Return the (X, Y) coordinate for the center point of the cell that contains the specified text.  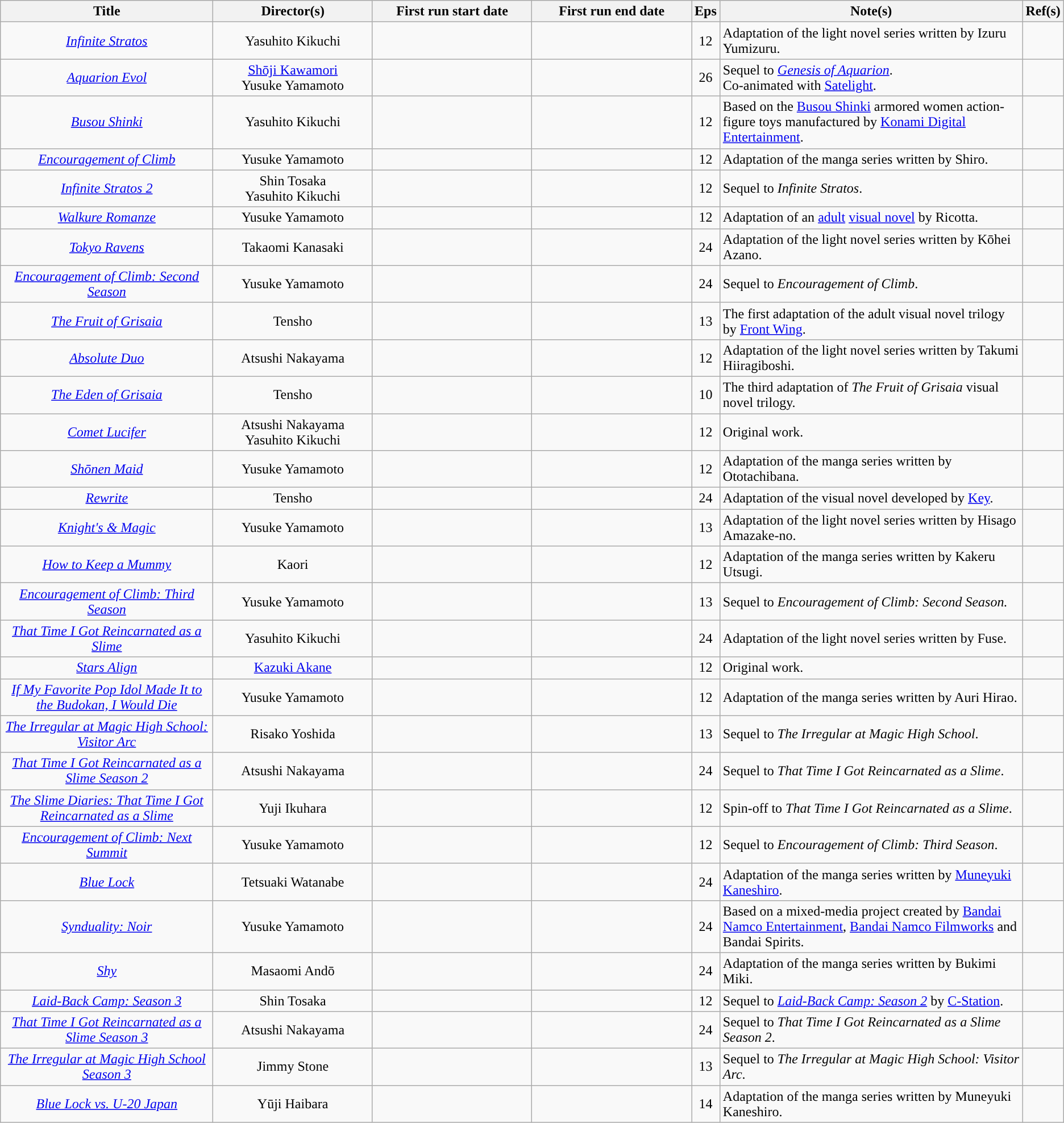
Adaptation of the manga series written by Ototachibana. (871, 469)
The Irregular at Magic High School: Visitor Arc (107, 734)
Sequel to That Time I Got Reincarnated as a Slime. (871, 771)
Adaptation of the manga series written by Auri Hirao. (871, 697)
Encouragement of Climb: Next Summit (107, 845)
Based on the Busou Shinki armored women action-figure toys manufactured by Konami Digital Entertainment. (871, 122)
Sequel to Encouragement of Climb: Third Season. (871, 845)
Title (107, 11)
Adaptation of the manga series written by Shiro. (871, 159)
Infinite Stratos (107, 41)
The first adaptation of the adult visual novel trilogy by Front Wing. (871, 321)
The Fruit of Grisaia (107, 321)
Shōji Kawamori Yusuke Yamamoto (293, 77)
If My Favorite Pop Idol Made It to the Budokan, I Would Die (107, 697)
Jimmy Stone (293, 1067)
Comet Lucifer (107, 432)
Adaptation of the manga series written by Kakeru Utsugi. (871, 565)
Sequel to That Time I Got Reincarnated as a Slime Season 2. (871, 1030)
Blue Lock vs. U-20 Japan (107, 1104)
Aquarion Evol (107, 77)
Adaptation of the manga series written by Bukimi Miki. (871, 971)
Adaptation of the light novel series written by Izuru Yumizuru. (871, 41)
Masaomi Andō (293, 971)
The Irregular at Magic High School Season 3 (107, 1067)
Sequel to Genesis of Aquarion. Co-animated with Satelight. (871, 77)
Synduality: Noir (107, 926)
Stars Align (107, 668)
Adaptation of the light novel series written by Takumi Hiiragiboshi. (871, 358)
Sequel to The Irregular at Magic High School. (871, 734)
Adaptation of the light novel series written by Hisago Amazake-no. (871, 527)
The Eden of Grisaia (107, 394)
The Slime Diaries: That Time I Got Reincarnated as a Slime (107, 808)
Risako Yoshida (293, 734)
First run end date (612, 11)
Takaomi Kanasaki (293, 247)
Sequel to Encouragement of Climb. (871, 284)
Rewrite (107, 498)
Sequel to Encouragement of Climb: Second Season. (871, 601)
Yuji Ikuhara (293, 808)
Shy (107, 971)
That Time I Got Reincarnated as a Slime Season 3 (107, 1030)
Infinite Stratos 2 (107, 189)
Spin-off to That Time I Got Reincarnated as a Slime. (871, 808)
Adaptation of an adult visual novel by Ricotta. (871, 218)
Encouragement of Climb (107, 159)
Note(s) (871, 11)
That Time I Got Reincarnated as a Slime (107, 639)
Encouragement of Climb: Third Season (107, 601)
Walkure Romanze (107, 218)
Tokyo Ravens (107, 247)
First run start date (452, 11)
Adaptation of the light novel series written by Kōhei Azano. (871, 247)
14 (706, 1104)
Based on a mixed-media project created by Bandai Namco Entertainment, Bandai Namco Filmworks and Bandai Spirits. (871, 926)
Kazuki Akane (293, 668)
Adaptation of the light novel series written by Fuse. (871, 639)
Ref(s) (1043, 11)
Laid-Back Camp: Season 3 (107, 1001)
Knight's & Magic (107, 527)
Sequel to Laid-Back Camp: Season 2 by C-Station. (871, 1001)
Busou Shinki (107, 122)
Tetsuaki Watanabe (293, 882)
The third adaptation of The Fruit of Grisaia visual novel trilogy. (871, 394)
Encouragement of Climb: Second Season (107, 284)
Shin TosakaYasuhito Kikuchi (293, 189)
Sequel to The Irregular at Magic High School: Visitor Arc. (871, 1067)
How to Keep a Mummy (107, 565)
Kaori (293, 565)
26 (706, 77)
Adaptation of the visual novel developed by Key. (871, 498)
Shin Tosaka (293, 1001)
Sequel to Infinite Stratos. (871, 189)
Director(s) (293, 11)
Blue Lock (107, 882)
Shōnen Maid (107, 469)
Yūji Haibara (293, 1104)
Absolute Duo (107, 358)
Eps (706, 11)
Atsushi NakayamaYasuhito Kikuchi (293, 432)
10 (706, 394)
That Time I Got Reincarnated as a Slime Season 2 (107, 771)
